Pinpoint the cell where the given text exists, returning its (X, Y) midpoint coordinate. 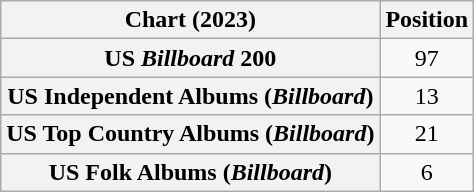
Position (427, 20)
6 (427, 172)
97 (427, 58)
US Folk Albums (Billboard) (190, 172)
US Independent Albums (Billboard) (190, 96)
21 (427, 134)
Chart (2023) (190, 20)
13 (427, 96)
US Top Country Albums (Billboard) (190, 134)
US Billboard 200 (190, 58)
